Pinpoint the cell where the given text exists, returning its [x, y] midpoint coordinate. 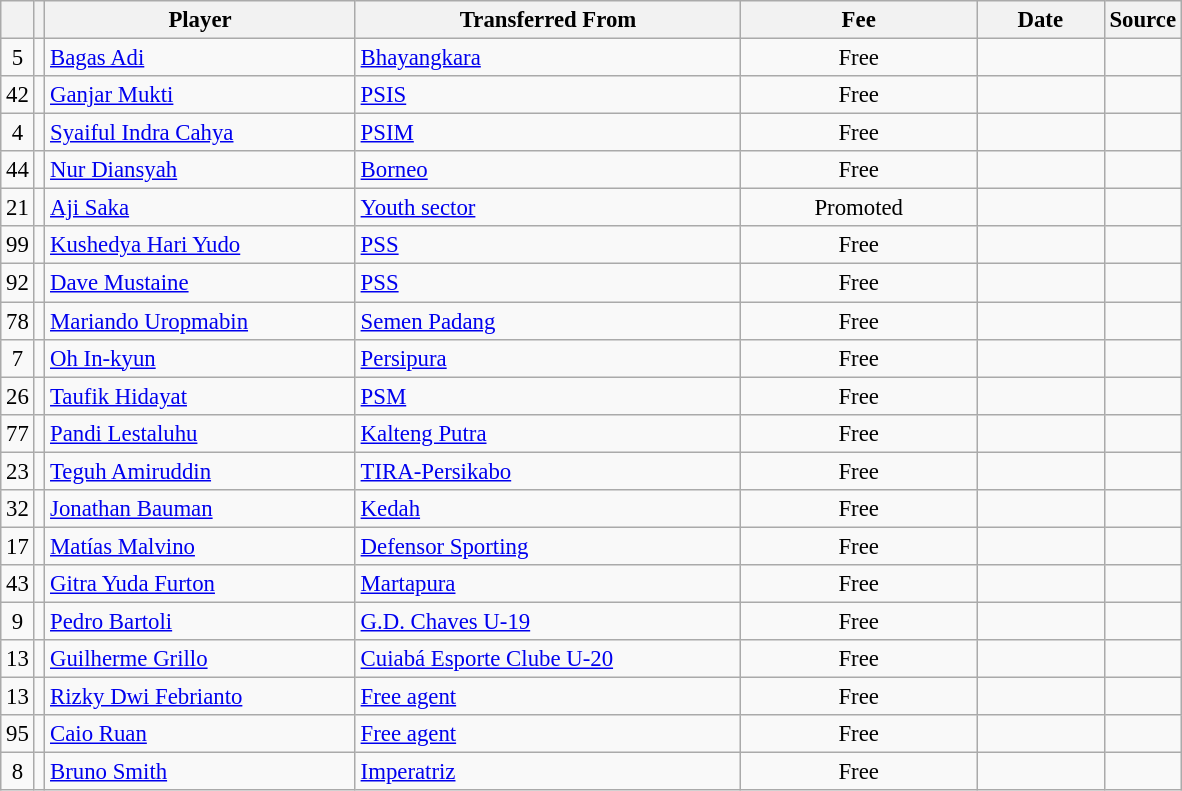
Bruno Smith [200, 772]
Cuiabá Esporte Clube U-20 [548, 659]
Rizky Dwi Febrianto [200, 697]
Mariando Uropmabin [200, 321]
Syaiful Indra Cahya [200, 133]
Bagas Adi [200, 58]
Fee [859, 20]
Guilherme Grillo [200, 659]
92 [18, 283]
Martapura [548, 584]
9 [18, 621]
PSIM [548, 133]
44 [18, 170]
78 [18, 321]
Defensor Sporting [548, 546]
G.D. Chaves U-19 [548, 621]
Youth sector [548, 208]
Kalteng Putra [548, 433]
Nur Diansyah [200, 170]
32 [18, 509]
99 [18, 245]
Taufik Hidayat [200, 396]
7 [18, 358]
Bhayangkara [548, 58]
Imperatriz [548, 772]
Matías Malvino [200, 546]
Teguh Amiruddin [200, 471]
Semen Padang [548, 321]
5 [18, 58]
TIRA-Persikabo [548, 471]
17 [18, 546]
PSIS [548, 95]
Date [1040, 20]
Persipura [548, 358]
PSM [548, 396]
Ganjar Mukti [200, 95]
Promoted [859, 208]
Pedro Bartoli [200, 621]
8 [18, 772]
Oh In-kyun [200, 358]
26 [18, 396]
Dave Mustaine [200, 283]
95 [18, 734]
Jonathan Bauman [200, 509]
43 [18, 584]
Gitra Yuda Furton [200, 584]
Kushedya Hari Yudo [200, 245]
Pandi Lestaluhu [200, 433]
23 [18, 471]
21 [18, 208]
Kedah [548, 509]
Aji Saka [200, 208]
77 [18, 433]
4 [18, 133]
42 [18, 95]
Borneo [548, 170]
Transferred From [548, 20]
Source [1142, 20]
Caio Ruan [200, 734]
Player [200, 20]
